Search for the cell housing the specified text and yield its (X, Y) center coordinate. 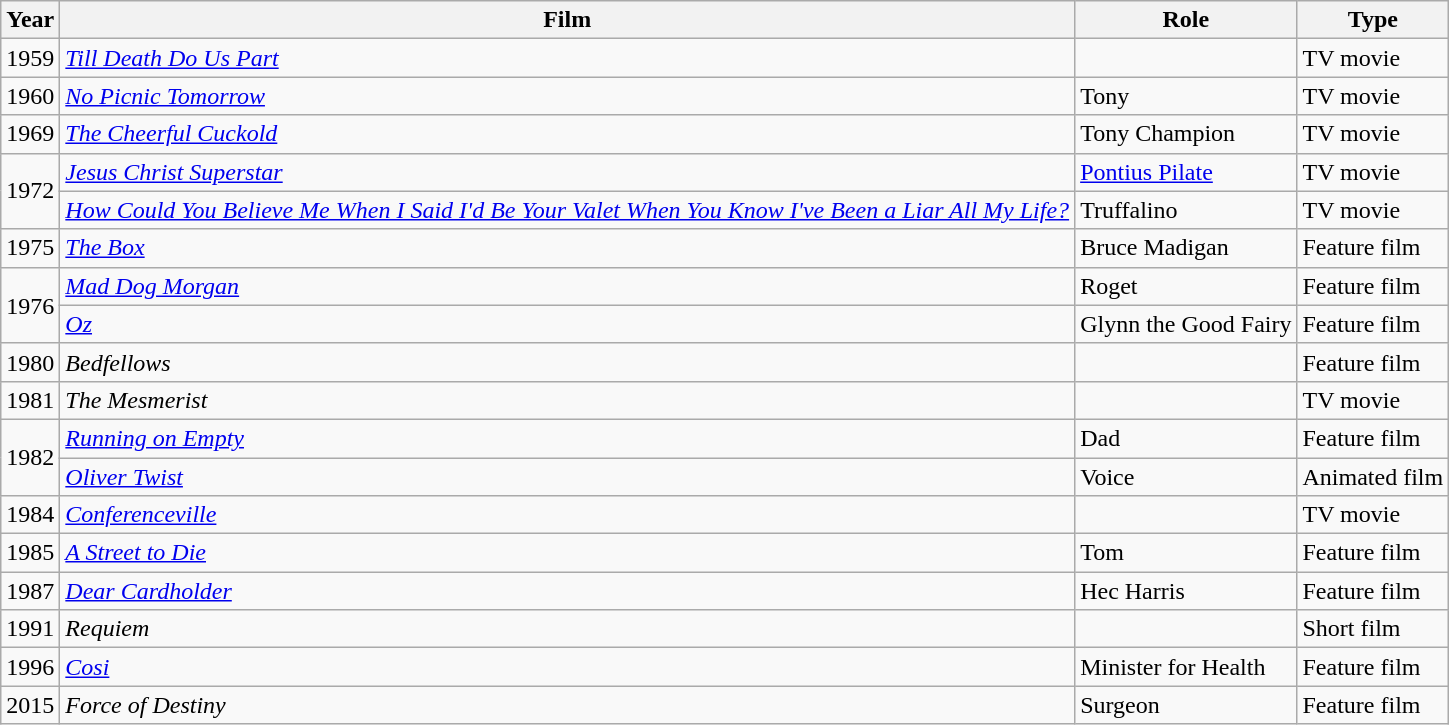
1991 (30, 629)
1960 (30, 96)
Cosi (568, 667)
1972 (30, 191)
Oz (568, 324)
A Street to Die (568, 553)
1959 (30, 58)
The Cheerful Cuckold (568, 134)
Running on Empty (568, 438)
1980 (30, 362)
Short film (1373, 629)
Voice (1186, 477)
Jesus Christ Superstar (568, 172)
1981 (30, 400)
1969 (30, 134)
1975 (30, 248)
Truffalino (1186, 210)
Tom (1186, 553)
How Could You Believe Me When I Said I'd Be Your Valet When You Know I've Been a Liar All My Life? (568, 210)
Force of Destiny (568, 705)
Animated film (1373, 477)
Conferenceville (568, 515)
Glynn the Good Fairy (1186, 324)
Role (1186, 20)
Dear Cardholder (568, 591)
Till Death Do Us Part (568, 58)
Year (30, 20)
Roget (1186, 286)
No Picnic Tomorrow (568, 96)
Film (568, 20)
1996 (30, 667)
1985 (30, 553)
Minister for Health (1186, 667)
The Box (568, 248)
2015 (30, 705)
Bedfellows (568, 362)
1982 (30, 457)
Dad (1186, 438)
Tony (1186, 96)
Bruce Madigan (1186, 248)
Surgeon (1186, 705)
The Mesmerist (568, 400)
Tony Champion (1186, 134)
1984 (30, 515)
Hec Harris (1186, 591)
Type (1373, 20)
Mad Dog Morgan (568, 286)
1976 (30, 305)
Oliver Twist (568, 477)
1987 (30, 591)
Pontius Pilate (1186, 172)
Requiem (568, 629)
